Return the (x, y) coordinate for the center point of the cell that contains the specified text.  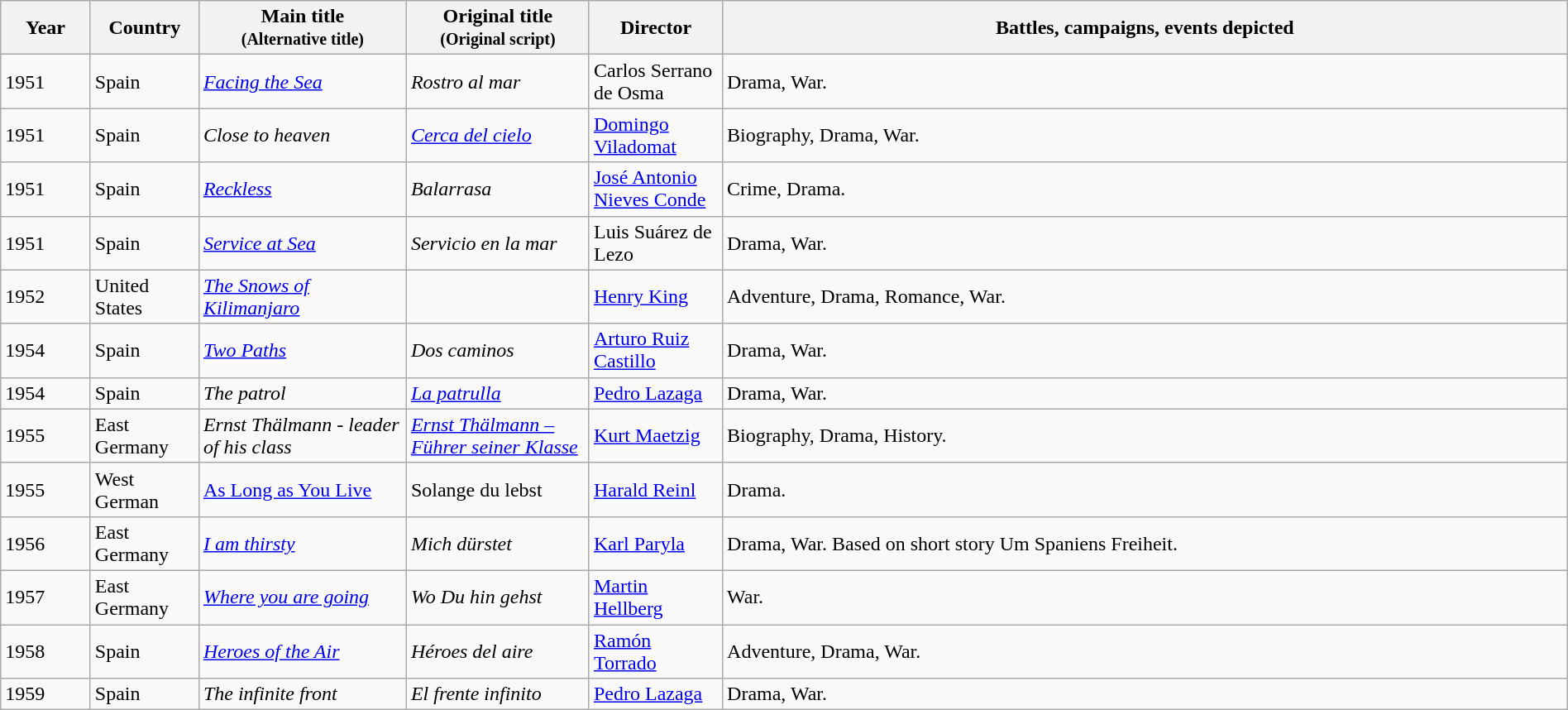
Battles, campaigns, events depicted (1145, 28)
Director (655, 28)
Harald Reinl (655, 490)
1956 (46, 543)
Cerca del cielo (498, 136)
Crime, Drama. (1145, 189)
Two Paths (303, 351)
As Long as You Live (303, 490)
Héroes del aire (498, 650)
Martin Hellberg (655, 597)
Biography, Drama, History. (1145, 435)
Facing the Sea (303, 81)
Close to heaven (303, 136)
Dos caminos (498, 351)
1952 (46, 296)
Rostro al mar (498, 81)
Adventure, Drama, War. (1145, 650)
José Antonio Nieves Conde (655, 189)
Solange du lebst (498, 490)
West German (144, 490)
1959 (46, 694)
Ramón Torrado (655, 650)
Arturo Ruiz Castillo (655, 351)
War. (1145, 597)
Heroes of the Air (303, 650)
Servicio en la mar (498, 243)
Country (144, 28)
El frente infinito (498, 694)
Karl Paryla (655, 543)
1957 (46, 597)
Carlos Serrano de Osma (655, 81)
Ernst Thälmann - leader of his class (303, 435)
La patrulla (498, 393)
The infinite front (303, 694)
Where you are going (303, 597)
Wo Du hin gehst (498, 597)
Luis Suárez de Lezo (655, 243)
Reckless (303, 189)
Ernst Thälmann – Führer seiner Klasse (498, 435)
Drama, War. Based on short story Um Spaniens Freiheit. (1145, 543)
Biography, Drama, War. (1145, 136)
Adventure, Drama, Romance, War. (1145, 296)
1958 (46, 650)
The Snows of Kilimanjaro (303, 296)
Main title(Alternative title) (303, 28)
Henry King (655, 296)
Balarrasa (498, 189)
Service at Sea (303, 243)
Year (46, 28)
Domingo Viladomat (655, 136)
Drama. (1145, 490)
Original title(Original script) (498, 28)
United States (144, 296)
Mich dürstet (498, 543)
I am thirsty (303, 543)
The patrol (303, 393)
Kurt Maetzig (655, 435)
